Identify which cell holds the provided text, then report its [x, y] central coordinate. 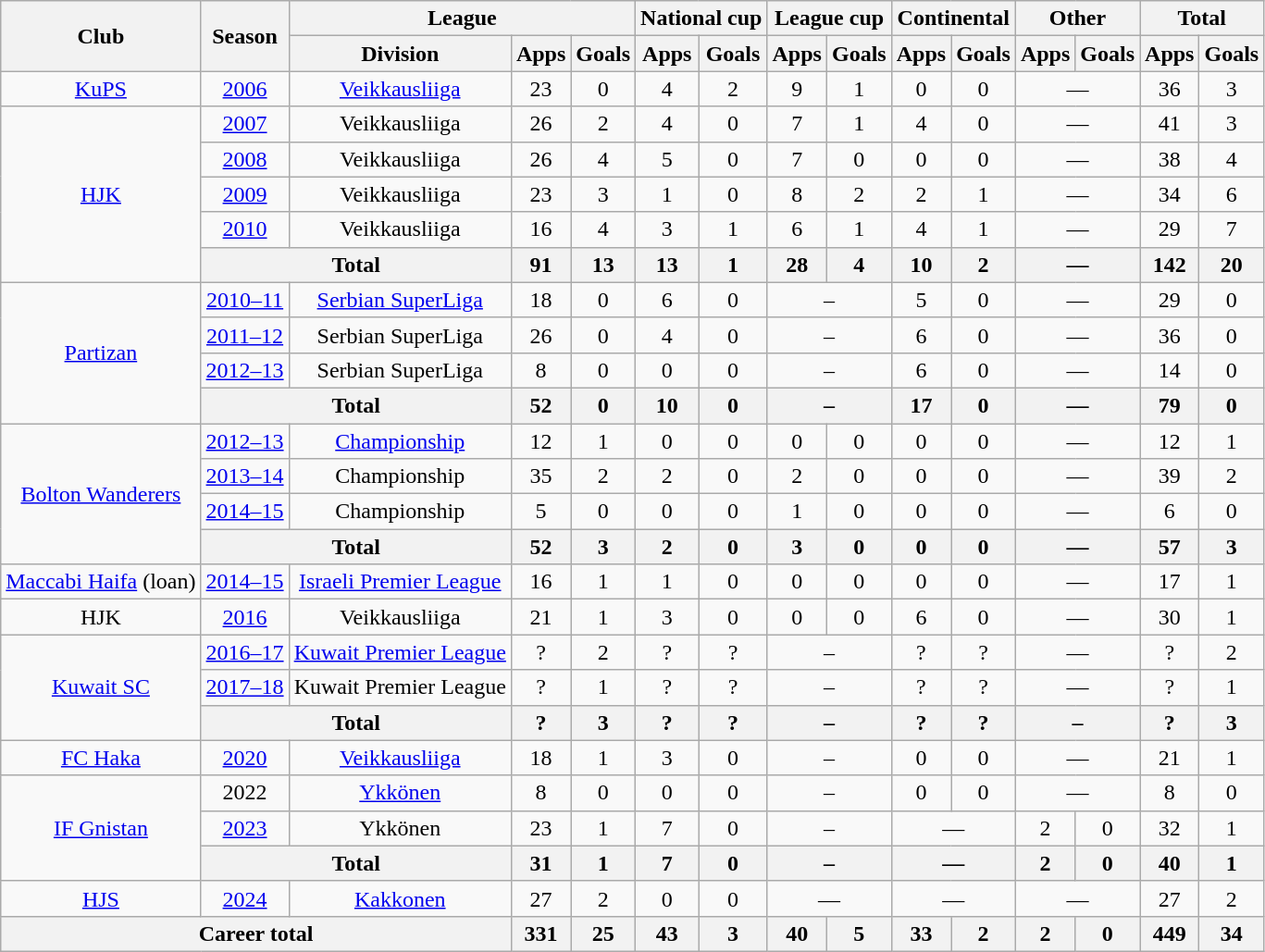
91 [540, 265]
Other [1077, 19]
Kuwait SC [101, 687]
2023 [244, 828]
Continental [953, 19]
9 [797, 89]
Partizan [101, 352]
142 [1170, 265]
KuPS [101, 89]
38 [1170, 159]
41 [1170, 124]
Season [244, 36]
39 [1170, 476]
FC Haka [101, 758]
Maccabi Haifa (loan) [101, 582]
2006 [244, 89]
2022 [244, 793]
League cup [829, 19]
57 [1170, 547]
2020 [244, 758]
30 [1170, 617]
Israeli Premier League [400, 582]
25 [603, 933]
2011–12 [244, 335]
2016 [244, 617]
43 [667, 933]
Bolton Wanderers [101, 494]
79 [1170, 405]
31 [540, 863]
Career total [256, 933]
20 [1232, 265]
14 [1170, 370]
2010–11 [244, 300]
2007 [244, 124]
IF Gnistan [101, 828]
449 [1170, 933]
28 [797, 265]
35 [540, 476]
Club [101, 36]
2009 [244, 194]
HJS [101, 898]
Division [400, 54]
Kakkonen [400, 898]
League [462, 19]
2008 [244, 159]
2016–17 [244, 652]
2010 [244, 229]
2024 [244, 898]
331 [540, 933]
2013–14 [244, 476]
32 [1170, 828]
2017–18 [244, 687]
National cup [701, 19]
33 [921, 933]
